Extract the [x, y] coordinate from the center of the cell holding the provided text.  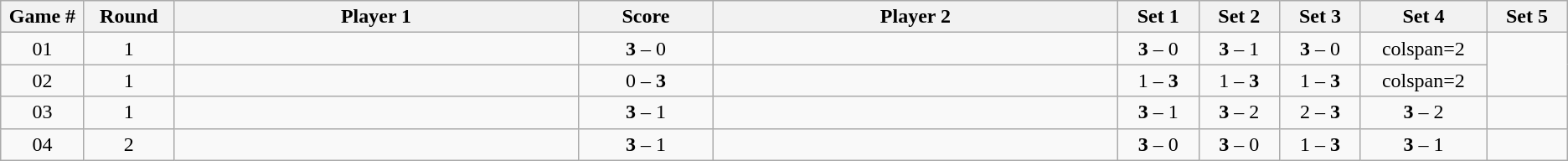
Set 3 [1320, 17]
04 [42, 144]
Game # [42, 17]
01 [42, 49]
02 [42, 80]
2 [129, 144]
03 [42, 112]
Set 2 [1240, 17]
Score [645, 17]
Player 1 [377, 17]
Set 4 [1423, 17]
Set 1 [1158, 17]
0 – 3 [645, 80]
Player 2 [915, 17]
Set 5 [1528, 17]
Round [129, 17]
2 – 3 [1320, 112]
